For the text-containing cell, return its midpoint in (X, Y) coordinate format. 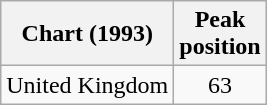
63 (220, 85)
Chart (1993) (88, 34)
United Kingdom (88, 85)
Peakposition (220, 34)
